For the text-containing cell, return its midpoint in [x, y] coordinate format. 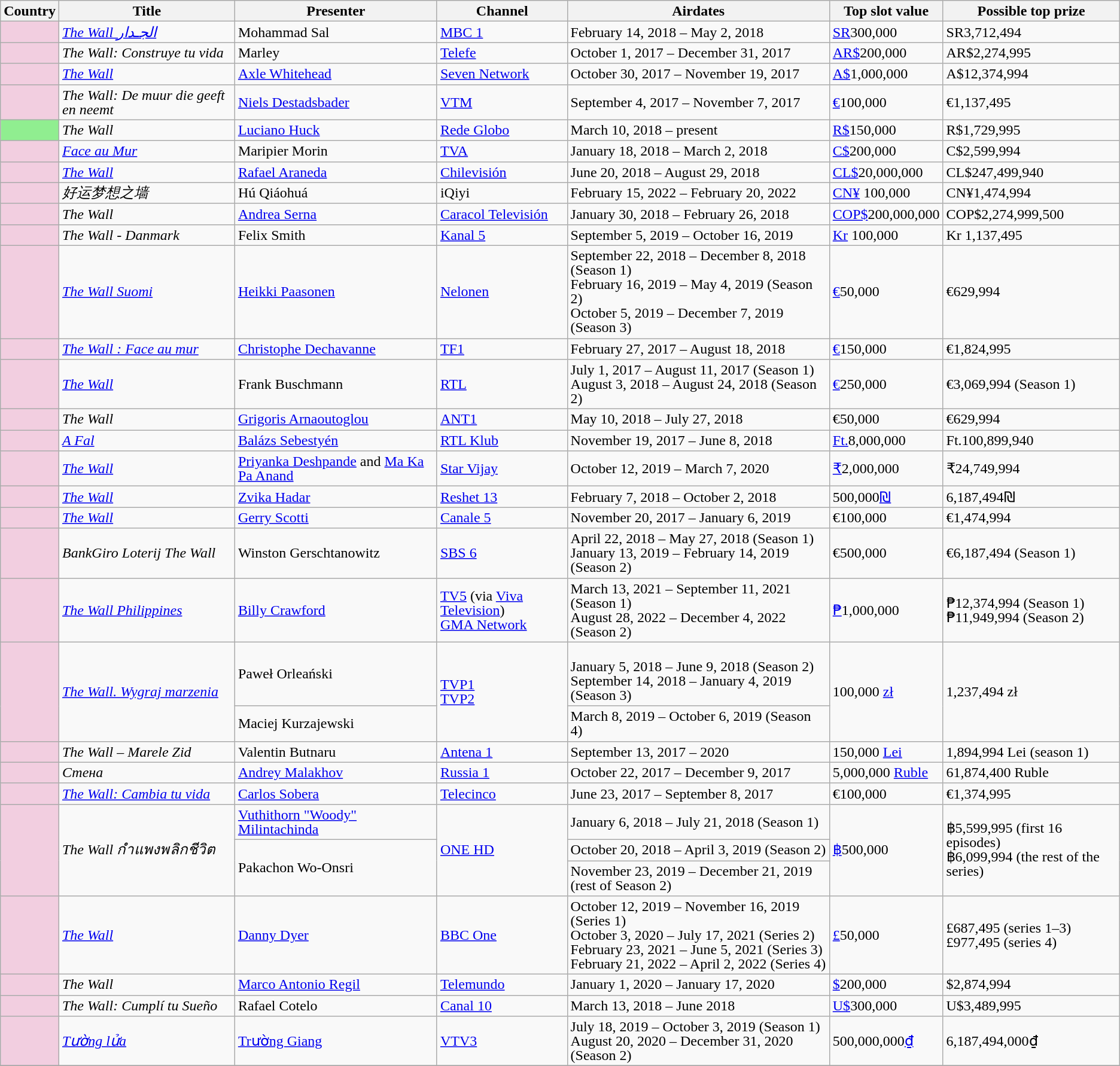
100,000 zł [886, 692]
October 22, 2017 – December 9, 2017 [698, 773]
Andrey Malakhov [336, 773]
Star Vijay [502, 469]
The Wall. Wygraj marzenia [147, 692]
Christophe Dechavanne [336, 349]
Reshet 13 [502, 497]
Country [30, 11]
November 19, 2017 – June 8, 2018 [698, 440]
The Wall: Cumplí tu Sueño [147, 1006]
Ft.8,000,000 [886, 440]
ONE HD [502, 849]
Nelonen [502, 292]
Airdates [698, 11]
€1,474,994 [1031, 518]
October 30, 2017 – November 19, 2017 [698, 74]
Telecinco [502, 793]
May 10, 2018 – July 27, 2018 [698, 420]
July 1, 2017 – August 11, 2017 (Season 1)August 3, 2018 – August 24, 2018 (Season 2) [698, 384]
Billy Crawford [336, 610]
January 6, 2018 – July 21, 2018 (Season 1) [698, 822]
September 5, 2019 – October 16, 2019 [698, 234]
The Wall: Construye tu vida [147, 53]
€500,000 [886, 553]
£687,495 (series 1–3)£977,495 (series 4) [1031, 936]
Rede Globo [502, 130]
March 13, 2021 – September 11, 2021 (Season 1) August 28, 2022 – December 4, 2022 (Season 2) [698, 610]
U$3,489,995 [1031, 1006]
A Fal [147, 440]
500,000,000₫ [886, 1041]
Antena 1 [502, 751]
February 15, 2022 – February 20, 2022 [698, 193]
好运梦想之墙 [147, 193]
Grigoris Arnaoutoglou [336, 420]
Zvika Hadar [336, 497]
July 18, 2019 – October 3, 2019 (Season 1) August 20, 2020 – December 31, 2020 (Season 2) [698, 1041]
The Wall الجـدار [147, 32]
Telefe [502, 53]
TVP1 TVP2 [502, 692]
U$300,000 [886, 1006]
Marco Antonio Regil [336, 985]
₱12,374,994 (Season 1)₱11,949,994 (Season 2) [1031, 610]
₹2,000,000 [886, 469]
February 7, 2018 – October 2, 2018 [698, 497]
The Wall กำแพงพลิกชีวิต [147, 849]
1,237,494 zł [1031, 692]
Possible top prize [1031, 11]
€150,000 [886, 349]
MBC 1 [502, 32]
Caracol Televisión [502, 214]
€1,137,495 [1031, 102]
The Wall : Face au mur [147, 349]
March 10, 2018 – present [698, 130]
AR$200,000 [886, 53]
Channel [502, 11]
BBC One [502, 936]
Rafael Cotelo [336, 1006]
RTL Klub [502, 440]
iQiyi [502, 193]
CL$20,000,000 [886, 172]
£50,000 [886, 936]
September 22, 2018 – December 8, 2018 (Season 1)February 16, 2019 – May 4, 2019 (Season 2)October 5, 2019 – December 7, 2019 (Season 3) [698, 292]
Frank Buschmann [336, 384]
March 8, 2019 – October 6, 2019 (Season 4) [698, 724]
BankGiro Loterij The Wall [147, 553]
November 20, 2017 – January 6, 2019 [698, 518]
TV5 (via Viva Television) GMA Network [502, 610]
€250,000 [886, 384]
Maripier Morin [336, 151]
April 22, 2018 – May 27, 2018 (Season 1)January 13, 2019 – February 14, 2019 (Season 2) [698, 553]
Mohammad Sal [336, 32]
Valentin Butnaru [336, 751]
Kr 1,137,495 [1031, 234]
Andrea Serna [336, 214]
Chilevisión [502, 172]
Trường Giang [336, 1041]
September 4, 2017 – November 7, 2017 [698, 102]
5,000,000 Ruble [886, 773]
Presenter [336, 11]
January 5, 2018 – June 9, 2018 (Season 2)September 14, 2018 – January 4, 2019 (Season 3) [698, 674]
Heikki Paasonen [336, 292]
Marley [336, 53]
Vuthithorn "Woody" Milintachinda [336, 822]
The Wall: De muur die geeft en neemt [147, 102]
The Wall Philippines [147, 610]
€1,824,995 [1031, 349]
Maciej Kurzajewski [336, 724]
SR300,000 [886, 32]
SR3,712,494 [1031, 32]
CN¥ 100,000 [886, 193]
TVA [502, 151]
Стена [147, 773]
The Wall Suomi [147, 292]
Felix Smith [336, 234]
CN¥1,474,994 [1031, 193]
January 1, 2020 – January 17, 2020 [698, 985]
Title [147, 11]
€6,187,494 (Season 1) [1031, 553]
Gerry Scotti [336, 518]
Russia 1 [502, 773]
500,000₪ [886, 497]
November 23, 2019 – December 21, 2019 (rest of Season 2) [698, 878]
COP$200,000,000 [886, 214]
₹24,749,994 [1031, 469]
Telemundo [502, 985]
Priyanka Deshpande and Ma Ka Pa Anand [336, 469]
February 27, 2017 – August 18, 2018 [698, 349]
October 1, 2017 – December 31, 2017 [698, 53]
Kanal 5 [502, 234]
VTV3 [502, 1041]
Top slot value [886, 11]
€3,069,994 (Season 1) [1031, 384]
C$2,599,994 [1031, 151]
AR$2,274,995 [1031, 53]
C$200,000 [886, 151]
September 13, 2017 – 2020 [698, 751]
SBS 6 [502, 553]
January 30, 2018 – February 26, 2018 [698, 214]
1,894,994 Lei (season 1) [1031, 751]
R$150,000 [886, 130]
Danny Dyer [336, 936]
Balázs Sebestyén [336, 440]
Hú Qiáohuá [336, 193]
January 18, 2018 – March 2, 2018 [698, 151]
Canale 5 [502, 518]
October 12, 2019 – March 7, 2020 [698, 469]
ANT1 [502, 420]
Seven Network [502, 74]
Face au Mur [147, 151]
Luciano Huck [336, 130]
Rafael Araneda [336, 172]
February 14, 2018 – May 2, 2018 [698, 32]
Tường lửa [147, 1041]
CL$247,499,940 [1031, 172]
COP$2,274,999,500 [1031, 214]
Niels Destadsbader [336, 102]
October 20, 2018 – April 3, 2019 (Season 2) [698, 849]
A$1,000,000 [886, 74]
Kr 100,000 [886, 234]
Ft.100,899,940 [1031, 440]
Paweł Orleański [336, 674]
€1,374,995 [1031, 793]
The Wall – Marele Zid [147, 751]
Axle Whitehead [336, 74]
R$1,729,995 [1031, 130]
Pakachon Wo-Onsri [336, 867]
$2,874,994 [1031, 985]
March 13, 2018 – June 2018 [698, 1006]
The Wall: Cambia tu vida [147, 793]
The Wall - Danmark [147, 234]
6,187,494₪ [1031, 497]
150,000 Lei [886, 751]
6,187,494,000₫ [1031, 1041]
₱1,000,000 [886, 610]
TF1 [502, 349]
June 23, 2017 – September 8, 2017 [698, 793]
A$12,374,994 [1031, 74]
฿5,599,995 (first 16 episodes)฿6,099,994 (the rest of the series) [1031, 849]
Carlos Sobera [336, 793]
Winston Gerschtanowitz [336, 553]
June 20, 2018 – August 29, 2018 [698, 172]
$200,000 [886, 985]
Canal 10 [502, 1006]
RTL [502, 384]
฿500,000 [886, 849]
61,874,400 Ruble [1031, 773]
VTM [502, 102]
